From the cell containing the given text, extract its center point as [X, Y] coordinate. 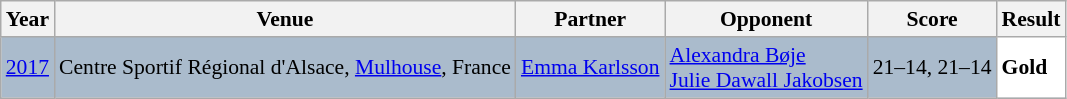
Score [932, 19]
Year [28, 19]
Centre Sportif Régional d'Alsace, Mulhouse, France [285, 68]
Venue [285, 19]
Result [1032, 19]
Gold [1032, 68]
Alexandra Bøje Julie Dawall Jakobsen [766, 68]
2017 [28, 68]
21–14, 21–14 [932, 68]
Emma Karlsson [590, 68]
Partner [590, 19]
Opponent [766, 19]
